Return the (X, Y) coordinate for the center point of the cell that contains the specified text.  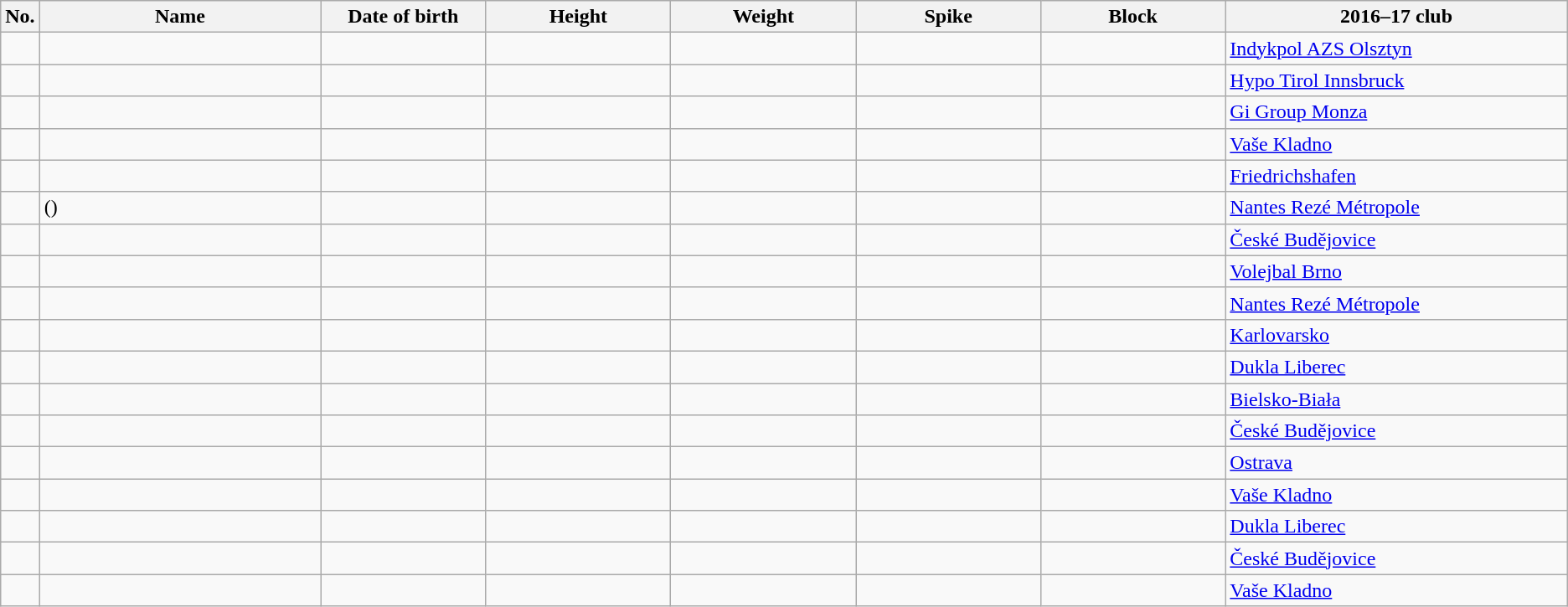
Block (1132, 17)
Karlovarsko (1396, 335)
Indykpol AZS Olsztyn (1396, 49)
Hypo Tirol Innsbruck (1396, 80)
2016–17 club (1396, 17)
Spike (948, 17)
Friedrichshafen (1396, 176)
Ostrava (1396, 463)
Bielsko-Biała (1396, 399)
Gi Group Monza (1396, 112)
Weight (764, 17)
Date of birth (404, 17)
Height (578, 17)
No. (20, 17)
Name (180, 17)
Volejbal Brno (1396, 271)
() (180, 208)
